Pinpoint the cell where the given text exists, returning its [X, Y] midpoint coordinate. 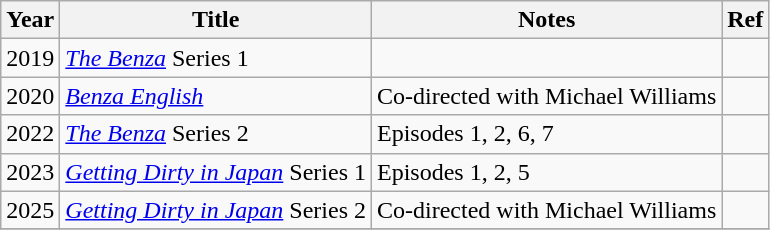
2020 [30, 96]
Episodes 1, 2, 6, 7 [547, 134]
Getting Dirty in Japan Series 1 [216, 172]
Episodes 1, 2, 5 [547, 172]
Notes [547, 20]
2025 [30, 210]
2023 [30, 172]
2019 [30, 58]
Year [30, 20]
The Benza Series 2 [216, 134]
Benza English [216, 96]
The Benza Series 1 [216, 58]
2022 [30, 134]
Title [216, 20]
Getting Dirty in Japan Series 2 [216, 210]
Ref [746, 20]
